Search for the cell housing the specified text and yield its (X, Y) center coordinate. 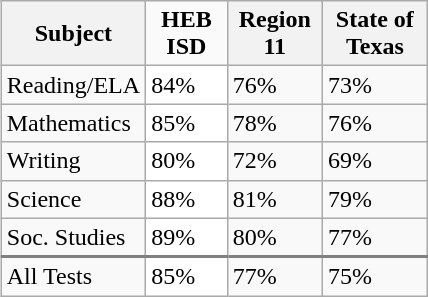
72% (274, 161)
State of Texas (374, 34)
89% (186, 238)
84% (186, 85)
Mathematics (73, 123)
78% (274, 123)
79% (374, 199)
Writing (73, 161)
73% (374, 85)
75% (374, 276)
Reading/ELA (73, 85)
81% (274, 199)
69% (374, 161)
Region 11 (274, 34)
88% (186, 199)
HEB ISD (186, 34)
Subject (73, 34)
Soc. Studies (73, 238)
All Tests (73, 276)
Science (73, 199)
